Provide the [X, Y] coordinate of the cell's center where the given text is located.  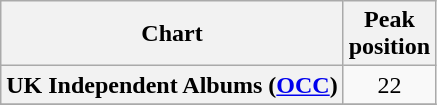
Chart [172, 34]
Peakposition [389, 34]
22 [389, 85]
UK Independent Albums (OCC) [172, 85]
